Determine the (x, y) coordinate at the center of the cell enclosing the given text.  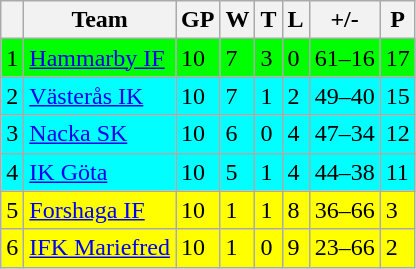
P (398, 20)
IK Göta (100, 172)
GP (198, 20)
T (268, 20)
W (238, 20)
9 (296, 248)
Team (100, 20)
Västerås IK (100, 96)
L (296, 20)
8 (296, 210)
49–40 (344, 96)
47–34 (344, 134)
44–38 (344, 172)
36–66 (344, 210)
Forshaga IF (100, 210)
Nacka SK (100, 134)
12 (398, 134)
+/- (344, 20)
23–66 (344, 248)
Hammarby IF (100, 58)
15 (398, 96)
17 (398, 58)
11 (398, 172)
IFK Mariefred (100, 248)
61–16 (344, 58)
